Pinpoint the cell where the given text exists, returning its (X, Y) midpoint coordinate. 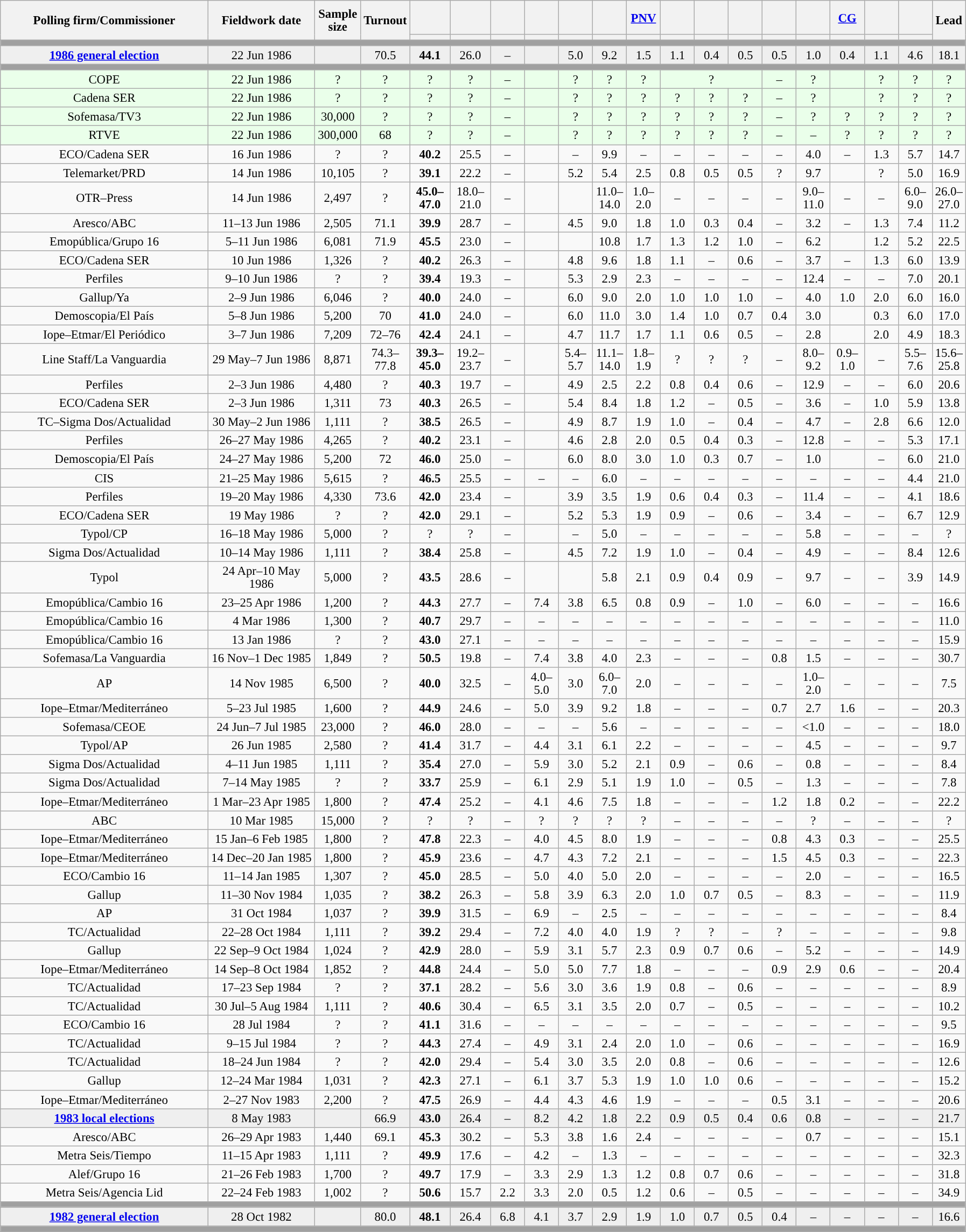
3.2 (813, 223)
29.1 (471, 515)
9–10 Jun 1986 (261, 279)
1,035 (338, 895)
Sofemasa/TV3 (104, 117)
6.0–9.0 (915, 198)
24.4 (471, 969)
1,700 (338, 1174)
<1.0 (813, 727)
70 (386, 315)
28.5 (471, 876)
31.8 (949, 1174)
18.6 (949, 496)
16.0 (949, 297)
15.9 (949, 639)
15,000 (338, 820)
0.9–1.0 (848, 360)
25.2 (471, 802)
9–15 Jul 1984 (261, 1043)
1982 general election (104, 1216)
Lead (949, 20)
17–23 Sep 1984 (261, 988)
6.6 (915, 422)
48.1 (430, 1216)
41.0 (430, 315)
6.7 (915, 515)
3–7 Jun 1986 (261, 335)
33.7 (430, 783)
1,849 (338, 659)
1,600 (338, 708)
1,031 (338, 1081)
30.2 (471, 1137)
4,330 (338, 496)
80.0 (386, 1216)
8 May 1983 (261, 1118)
Polling firm/Commissioner (104, 20)
45.9 (430, 857)
RTVE (104, 136)
28.2 (471, 988)
20.3 (949, 708)
8.7 (610, 422)
47.5 (430, 1099)
24.1 (471, 335)
14 Sep–8 Oct 1984 (261, 969)
10 Mar 1985 (261, 820)
7.7 (610, 969)
25.0 (471, 460)
4.8 (575, 261)
41.4 (430, 746)
2,505 (338, 223)
CIS (104, 478)
15.7 (471, 1193)
1,300 (338, 621)
4,480 (338, 384)
71.1 (386, 223)
1,326 (338, 261)
8.3 (813, 895)
8.0–9.2 (813, 360)
2–9 Jun 1986 (261, 297)
15.6–25.8 (949, 360)
17.9 (471, 1174)
29.7 (471, 621)
31 Oct 1984 (261, 913)
25.8 (471, 552)
11–15 Apr 1983 (261, 1155)
19.8 (471, 659)
COPE (104, 80)
6,046 (338, 297)
22–24 Feb 1983 (261, 1193)
11–30 Nov 1984 (261, 895)
26.0 (471, 55)
8,871 (338, 360)
1,002 (338, 1193)
38.2 (430, 895)
19.3 (471, 279)
27.0 (471, 764)
28 Jul 1984 (261, 1025)
30.7 (949, 659)
ABC (104, 820)
70.5 (386, 55)
26 Jun 1985 (261, 746)
CG (848, 17)
45.0 (430, 876)
19.7 (471, 384)
Typol/AP (104, 746)
18–24 Jun 1984 (261, 1062)
Sofemasa/CEOE (104, 727)
49.9 (430, 1155)
30 Jul–5 Aug 1984 (261, 1006)
4 Mar 1986 (261, 621)
8.2 (542, 1118)
11.7 (610, 335)
Typol (104, 577)
23.6 (471, 857)
11.1–14.0 (610, 360)
7,209 (338, 335)
1,852 (338, 969)
Metra Seis/Agencia Lid (104, 1193)
45.5 (430, 241)
17.0 (949, 315)
21.7 (949, 1118)
11–13 Jun 1986 (261, 223)
39.3–45.0 (430, 360)
18.3 (949, 335)
24–27 May 1986 (261, 460)
11.2 (949, 223)
1,311 (338, 404)
13.9 (949, 261)
22–28 Oct 1984 (261, 932)
24 Apr–10 May 1986 (261, 577)
66.9 (386, 1118)
27.4 (471, 1043)
11–14 Jan 1985 (261, 876)
0.2 (848, 802)
TC–Sigma Dos/Actualidad (104, 422)
Alef/Grupo 16 (104, 1174)
6,081 (338, 241)
25.9 (471, 783)
27.7 (471, 603)
1,200 (338, 603)
5–11 Jun 1986 (261, 241)
35.4 (430, 764)
72 (386, 460)
6,500 (338, 684)
2,580 (338, 746)
46.5 (430, 478)
9.8 (949, 932)
19 May 1986 (261, 515)
40.6 (430, 1006)
10.2 (949, 1006)
44.8 (430, 969)
42.3 (430, 1081)
1.8–1.9 (643, 360)
26–29 Apr 1983 (261, 1137)
Cadena SER (104, 98)
23.1 (471, 440)
34.9 (949, 1193)
31.7 (471, 746)
18.1 (949, 55)
41.1 (430, 1025)
72–76 (386, 335)
1,307 (338, 876)
13 Jan 1986 (261, 639)
Emopública/Grupo 16 (104, 241)
6.2 (813, 241)
68 (386, 136)
12.0 (949, 422)
2,497 (338, 198)
13.8 (949, 404)
9.9 (610, 154)
19.2–23.7 (471, 360)
28.6 (471, 577)
10.8 (610, 241)
1 Mar–23 Apr 1985 (261, 802)
2,200 (338, 1099)
15.2 (949, 1081)
26.0–27.0 (949, 198)
11.0–14.0 (610, 198)
74.3–77.8 (386, 360)
26.9 (471, 1099)
38.4 (430, 552)
23,000 (338, 727)
44.9 (430, 708)
Fieldwork date (261, 20)
18.0–21.0 (471, 198)
1983 local elections (104, 1118)
2.7 (813, 708)
15.1 (949, 1137)
50.5 (430, 659)
1.4 (677, 315)
10 Jun 1986 (261, 261)
6.9 (542, 913)
Turnout (386, 20)
21–26 Feb 1983 (261, 1174)
47.8 (430, 839)
23.0 (471, 241)
19–20 May 1986 (261, 496)
1986 general election (104, 55)
5–23 Jul 1985 (261, 708)
7–14 May 1985 (261, 783)
45.3 (430, 1137)
Line Staff/La Vanguardia (104, 360)
1,037 (338, 913)
300,000 (338, 136)
4–11 Jun 1985 (261, 764)
14 Dec–20 Jan 1985 (261, 857)
Typol/CP (104, 534)
30.4 (471, 1006)
14.7 (949, 154)
37.1 (430, 988)
6.0–7.0 (610, 684)
30,000 (338, 117)
9.6 (610, 261)
4.0–5.0 (542, 684)
10,105 (338, 172)
71.9 (386, 241)
11.4 (813, 496)
22.5 (949, 241)
Sofemasa/La Vanguardia (104, 659)
Telemarket/PRD (104, 172)
23.4 (471, 496)
42.4 (430, 335)
38.5 (430, 422)
17.6 (471, 1155)
31.5 (471, 913)
32.5 (471, 684)
18.0 (949, 727)
Metra Seis/Tiempo (104, 1155)
28 Oct 1982 (261, 1216)
10–14 May 1986 (261, 552)
8.9 (949, 988)
40.7 (430, 621)
PNV (643, 17)
23–25 Apr 1986 (261, 603)
20.4 (949, 969)
29 May–7 Jun 1986 (261, 360)
Iope–Etmar/El Periódico (104, 335)
7.8 (949, 783)
39.2 (430, 932)
24 Jun–7 Jul 1985 (261, 727)
50.6 (430, 1193)
5.1 (610, 783)
42.9 (430, 951)
5.5–7.6 (915, 360)
22 Sep–9 Oct 1984 (261, 951)
Gallup/Ya (104, 297)
11.9 (949, 895)
73 (386, 404)
4,265 (338, 440)
30 May–2 Jun 1986 (261, 422)
7.0 (915, 279)
9.0–11.0 (813, 198)
14 Nov 1985 (261, 684)
16 Nov–1 Dec 1985 (261, 659)
5–8 Jun 1986 (261, 315)
21–25 May 1986 (261, 478)
15 Jan–6 Feb 1985 (261, 839)
28.7 (471, 223)
3.4 (813, 515)
12.8 (813, 440)
2–27 Nov 1983 (261, 1099)
6.8 (507, 1216)
1,024 (338, 951)
6.3 (610, 895)
16.5 (949, 876)
39.4 (430, 279)
Sample size (338, 20)
12–24 Mar 1984 (261, 1081)
5.4–5.7 (575, 360)
44.1 (430, 55)
9.5 (949, 1025)
17.1 (949, 440)
26–27 May 1986 (261, 440)
43.5 (430, 577)
20.1 (949, 279)
45.0–47.0 (430, 198)
5,615 (338, 478)
39.1 (430, 172)
32.3 (949, 1155)
69.1 (386, 1137)
1,440 (338, 1137)
47.4 (430, 802)
16 Jun 1986 (261, 154)
31.6 (471, 1025)
73.6 (386, 496)
24.6 (471, 708)
12.4 (813, 279)
16–18 May 1986 (261, 534)
OTR–Press (104, 198)
49.7 (430, 1174)
